Output the (x, y) coordinate of the center of the cell containing the given text.  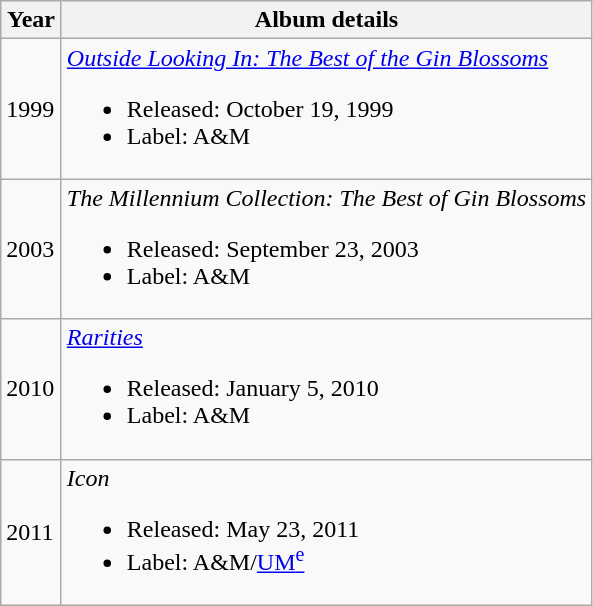
2011 (32, 532)
RaritiesReleased: January 5, 2010Label: A&M (326, 389)
The Millennium Collection: The Best of Gin BlossomsReleased: September 23, 2003Label: A&M (326, 249)
Year (32, 20)
IconReleased: May 23, 2011Label: A&M/UMe (326, 532)
Outside Looking In: The Best of the Gin BlossomsReleased: October 19, 1999Label: A&M (326, 109)
2010 (32, 389)
2003 (32, 249)
Album details (326, 20)
1999 (32, 109)
